Scan for the cell matching the given text and deliver its [X, Y] coordinate at center. 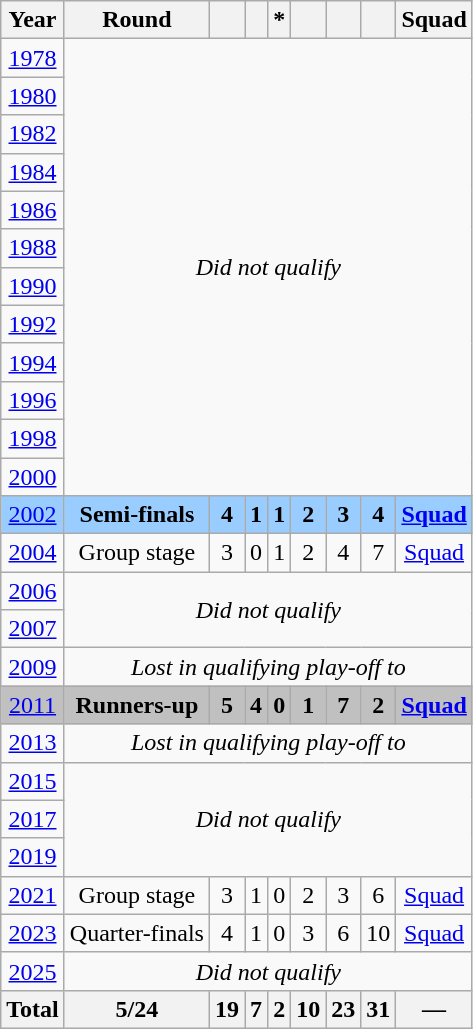
1986 [33, 210]
1978 [33, 58]
2015 [33, 781]
2013 [33, 743]
5 [226, 705]
Semi-finals [136, 515]
Year [33, 20]
23 [344, 1009]
2023 [33, 933]
2025 [33, 971]
* [280, 20]
1980 [33, 96]
— [434, 1009]
2011 [33, 705]
Quarter-finals [136, 933]
2004 [33, 553]
1992 [33, 324]
2019 [33, 857]
1996 [33, 400]
2000 [33, 477]
2006 [33, 591]
5/24 [136, 1009]
Total [33, 1009]
2007 [33, 629]
1988 [33, 248]
1994 [33, 362]
19 [226, 1009]
Round [136, 20]
2017 [33, 819]
1998 [33, 438]
2021 [33, 895]
1982 [33, 134]
1984 [33, 172]
31 [378, 1009]
Runners-up [136, 705]
2009 [33, 667]
2002 [33, 515]
1990 [33, 286]
